Determine the [X, Y] coordinate at the center of the cell enclosing the given text.  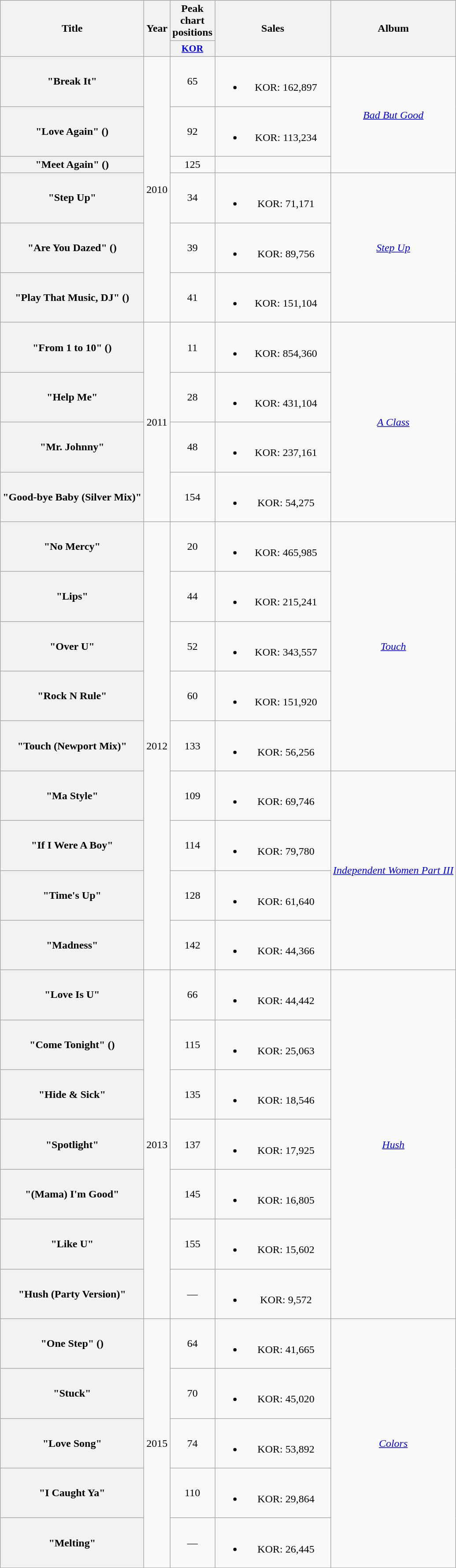
20 [193, 546]
"Stuck" [72, 1393]
KOR: 17,925 [273, 1145]
"If I Were A Boy" [72, 845]
KOR: 854,360 [273, 347]
KOR: 56,256 [273, 745]
137 [193, 1145]
"Love Is U" [72, 995]
KOR: 465,985 [273, 546]
"Good-bye Baby (Silver Mix)" [72, 497]
"Love Song" [72, 1443]
Step Up [393, 248]
Hush [393, 1145]
KOR: 26,445 [273, 1543]
145 [193, 1194]
KOR: 53,892 [273, 1443]
"Like U" [72, 1244]
Title [72, 29]
KOR: 9,572 [273, 1294]
KOR: 151,920 [273, 696]
A Class [393, 422]
KOR: 54,275 [273, 497]
44 [193, 597]
"Mr. Johnny" [72, 447]
KOR: 44,442 [273, 995]
74 [193, 1443]
2012 [157, 746]
"Help Me" [72, 397]
"Play That Music, DJ" () [72, 298]
"Hush (Party Version)" [72, 1294]
KOR: 71,171 [273, 198]
135 [193, 1094]
KOR: 79,780 [273, 845]
KOR: 162,897 [273, 81]
109 [193, 796]
KOR: 69,746 [273, 796]
KOR: 45,020 [273, 1393]
28 [193, 397]
133 [193, 745]
Touch [393, 646]
128 [193, 895]
"Hide & Sick" [72, 1094]
Bad But Good [393, 115]
154 [193, 497]
2010 [157, 189]
Year [157, 29]
2011 [157, 422]
"Are You Dazed" () [72, 248]
"No Mercy" [72, 546]
66 [193, 995]
"From 1 to 10" () [72, 347]
155 [193, 1244]
"Break It" [72, 81]
142 [193, 945]
KOR: 237,161 [273, 447]
"Time's Up" [72, 895]
KOR: 44,366 [273, 945]
KOR: 16,805 [273, 1194]
"Come Tonight" () [72, 1045]
"Melting" [72, 1543]
"Step Up" [72, 198]
11 [193, 347]
"Meet Again" () [72, 165]
52 [193, 646]
KOR: 18,546 [273, 1094]
Colors [393, 1443]
64 [193, 1344]
Independent Women Part III [393, 870]
KOR: 151,104 [273, 298]
"Madness" [72, 945]
65 [193, 81]
"Ma Style" [72, 796]
KOR: 113,234 [273, 131]
KOR: 431,104 [273, 397]
Peakchartpositions [193, 21]
114 [193, 845]
"I Caught Ya" [72, 1493]
"Love Again" () [72, 131]
KOR: 89,756 [273, 248]
2013 [157, 1145]
KOR: 343,557 [273, 646]
Album [393, 29]
60 [193, 696]
70 [193, 1393]
"(Mama) I'm Good" [72, 1194]
KOR: 41,665 [273, 1344]
KOR: 215,241 [273, 597]
115 [193, 1045]
KOR: 25,063 [273, 1045]
"Lips" [72, 597]
48 [193, 447]
Sales [273, 29]
KOR: 29,864 [273, 1493]
34 [193, 198]
KOR [193, 49]
92 [193, 131]
39 [193, 248]
"Spotlight" [72, 1145]
"Rock N Rule" [72, 696]
"Touch (Newport Mix)" [72, 745]
KOR: 61,640 [273, 895]
"One Step" () [72, 1344]
41 [193, 298]
125 [193, 165]
KOR: 15,602 [273, 1244]
2015 [157, 1443]
110 [193, 1493]
"Over U" [72, 646]
